Return the (x, y) coordinate for the center point of the cell that contains the specified text.  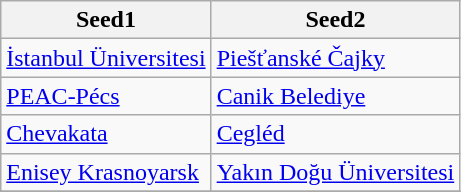
Cegléd (336, 134)
Enisey Krasnoyarsk (106, 172)
Chevakata (106, 134)
Piešťanské Čajky (336, 58)
İstanbul Üniversitesi (106, 58)
Seed1 (106, 20)
Yakın Doğu Üniversitesi (336, 172)
PEAC-Pécs (106, 96)
Canik Belediye (336, 96)
Seed2 (336, 20)
